Search for the cell housing the specified text and yield its [X, Y] center coordinate. 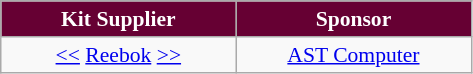
Sponsor [354, 19]
AST Computer [354, 55]
<< Reebok >> [118, 55]
Kit Supplier [118, 19]
